Output the (x, y) coordinate of the center of the cell containing the given text.  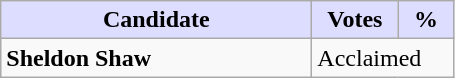
Votes (355, 20)
Acclaimed (383, 58)
% (426, 20)
Candidate (156, 20)
Sheldon Shaw (156, 58)
